Find where the given text appears and provide that cell's center as [X, Y] coordinate. 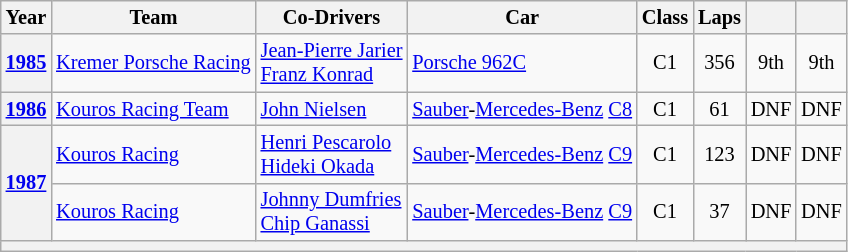
1987 [26, 182]
Kouros Racing Team [153, 109]
Co-Drivers [332, 17]
Class [665, 17]
Team [153, 17]
Jean-Pierre Jarier Franz Konrad [332, 63]
Kremer Porsche Racing [153, 63]
John Nielsen [332, 109]
Year [26, 17]
Porsche 962C [522, 63]
356 [720, 63]
61 [720, 109]
1986 [26, 109]
Sauber-Mercedes-Benz C8 [522, 109]
Henri Pescarolo Hideki Okada [332, 154]
37 [720, 212]
Laps [720, 17]
Johnny Dumfries Chip Ganassi [332, 212]
123 [720, 154]
Car [522, 17]
1985 [26, 63]
